Identify which cell holds the provided text, then report its [x, y] central coordinate. 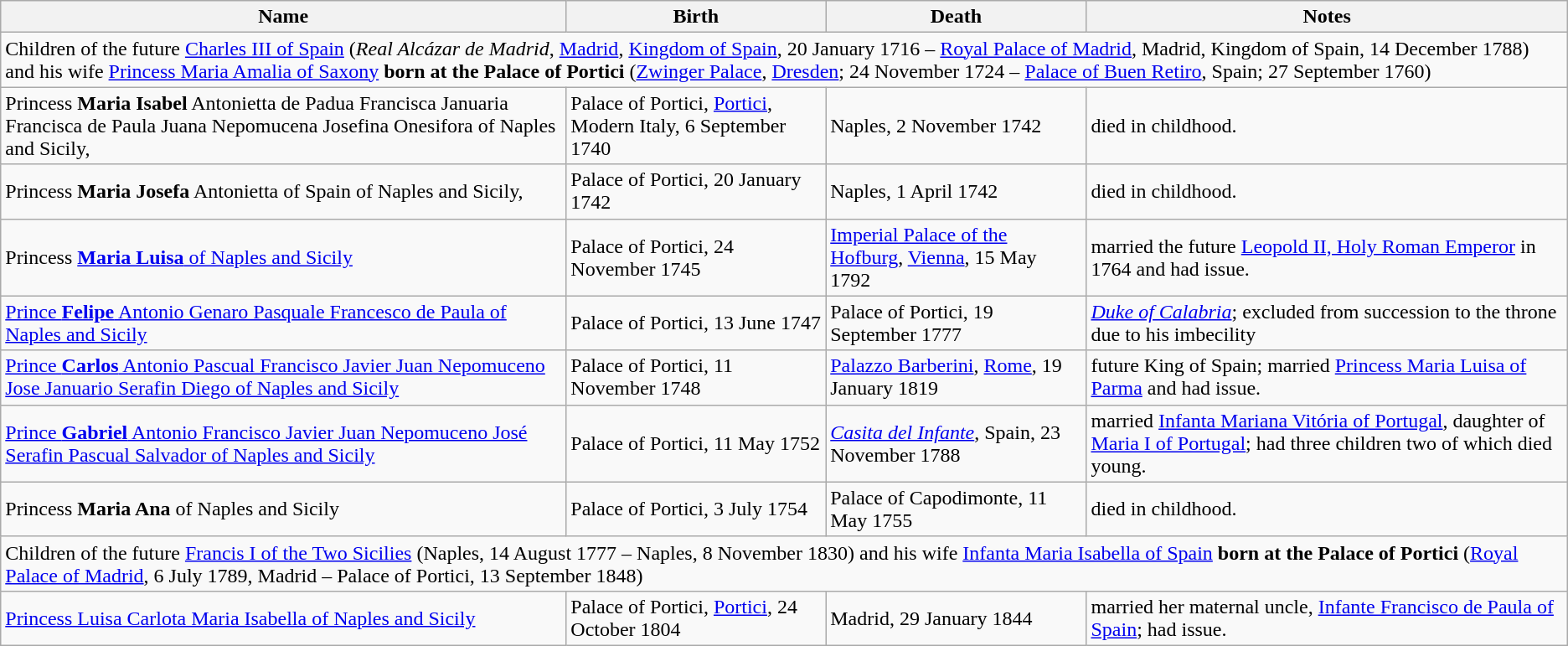
future King of Spain; married Princess Maria Luisa of Parma and had issue. [1327, 377]
Palace of Portici, 11 May 1752 [696, 443]
Naples, 2 November 1742 [957, 126]
Palace of Portici, 11 November 1748 [696, 377]
Naples, 1 April 1742 [957, 191]
Palace of Portici, 19 September 1777 [957, 323]
Notes [1327, 17]
married her maternal uncle, Infante Francisco de Paula of Spain; had issue. [1327, 618]
Prince Carlos Antonio Pascual Francisco Javier Juan Nepomuceno Jose Januario Serafin Diego of Naples and Sicily [283, 377]
Princess Maria Josefa Antonietta of Spain of Naples and Sicily, [283, 191]
Imperial Palace of the Hofburg, Vienna, 15 May 1792 [957, 257]
Palace of Portici, 13 June 1747 [696, 323]
Palace of Portici, 3 July 1754 [696, 509]
Duke of Calabria; excluded from succession to the throne due to his imbecility [1327, 323]
Princess Maria Ana of Naples and Sicily [283, 509]
Casita del Infante, Spain, 23 November 1788 [957, 443]
Palazzo Barberini, Rome, 19 January 1819 [957, 377]
Palace of Capodimonte, 11 May 1755 [957, 509]
Name [283, 17]
Prince Gabriel Antonio Francisco Javier Juan Nepomuceno José Serafin Pascual Salvador of Naples and Sicily [283, 443]
Princess Luisa Carlota Maria Isabella of Naples and Sicily [283, 618]
Birth [696, 17]
Princess Maria Luisa of Naples and Sicily [283, 257]
Palace of Portici, Portici, 24 October 1804 [696, 618]
Palace of Portici, 20 January 1742 [696, 191]
Princess Maria Isabel Antonietta de Padua Francisca Januaria Francisca de Paula Juana Nepomucena Josefina Onesifora of Naples and Sicily, [283, 126]
Palace of Portici, 24 November 1745 [696, 257]
Death [957, 17]
Palace of Portici, Portici, Modern Italy, 6 September 1740 [696, 126]
Prince Felipe Antonio Genaro Pasquale Francesco de Paula of Naples and Sicily [283, 323]
married Infanta Mariana Vitória of Portugal, daughter of Maria I of Portugal; had three children two of which died young. [1327, 443]
married the future Leopold II, Holy Roman Emperor in 1764 and had issue. [1327, 257]
Madrid, 29 January 1844 [957, 618]
